Scan for the cell matching the given text and deliver its (X, Y) coordinate at center. 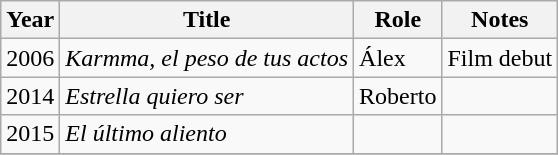
Álex (398, 58)
2006 (30, 58)
Role (398, 20)
Estrella quiero ser (207, 96)
Title (207, 20)
Roberto (398, 96)
2014 (30, 96)
Karmma, el peso de tus actos (207, 58)
El último aliento (207, 134)
Notes (500, 20)
Year (30, 20)
2015 (30, 134)
Film debut (500, 58)
